Find where the given text appears and provide that cell's center as [x, y] coordinate. 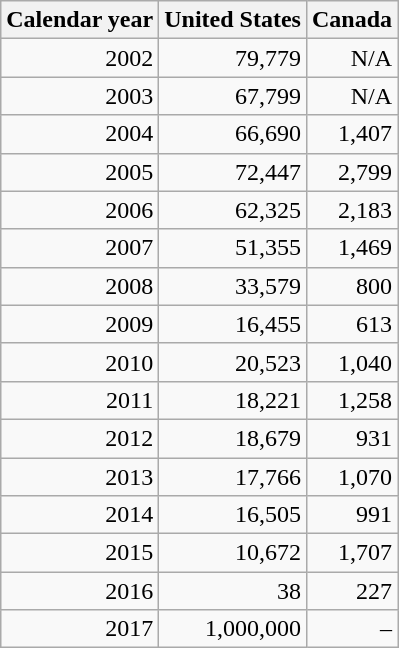
1,407 [352, 134]
67,799 [233, 96]
Calendar year [80, 20]
2014 [80, 515]
20,523 [233, 362]
2006 [80, 210]
931 [352, 438]
16,455 [233, 324]
18,221 [233, 400]
51,355 [233, 248]
2013 [80, 477]
1,707 [352, 553]
991 [352, 515]
800 [352, 286]
Canada [352, 20]
2009 [80, 324]
16,505 [233, 515]
2,799 [352, 172]
2002 [80, 58]
2011 [80, 400]
227 [352, 591]
1,070 [352, 477]
2015 [80, 553]
1,469 [352, 248]
17,766 [233, 477]
38 [233, 591]
– [352, 629]
2004 [80, 134]
66,690 [233, 134]
62,325 [233, 210]
2007 [80, 248]
33,579 [233, 286]
2012 [80, 438]
2005 [80, 172]
United States [233, 20]
2016 [80, 591]
10,672 [233, 553]
1,258 [352, 400]
1,040 [352, 362]
2003 [80, 96]
2010 [80, 362]
2,183 [352, 210]
2017 [80, 629]
72,447 [233, 172]
1,000,000 [233, 629]
18,679 [233, 438]
79,779 [233, 58]
613 [352, 324]
2008 [80, 286]
